Extract the [X, Y] coordinate from the center of the cell holding the provided text.  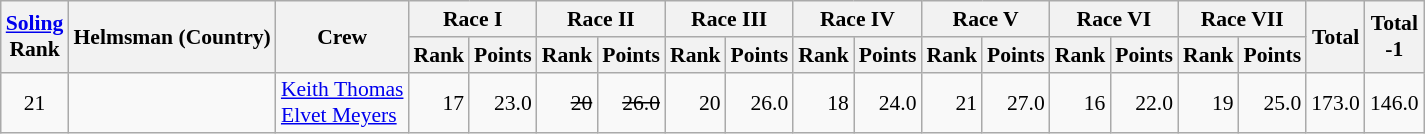
17 [440, 102]
27.0 [1016, 102]
24.0 [888, 102]
Race V [986, 19]
23.0 [503, 102]
22.0 [1144, 102]
Total-1 [1394, 36]
Race II [601, 19]
173.0 [1336, 102]
Total [1336, 36]
Race I [473, 19]
SolingRank [35, 36]
Race IV [857, 19]
Helmsman (Country) [172, 36]
25.0 [1273, 102]
Crew [342, 36]
19 [1208, 102]
146.0 [1394, 102]
Race VI [1114, 19]
Race III [729, 19]
18 [824, 102]
Keith Thomas Elvet Meyers [342, 102]
Race VII [1242, 19]
16 [1080, 102]
